Find where the given text appears and provide that cell's center as (x, y) coordinate. 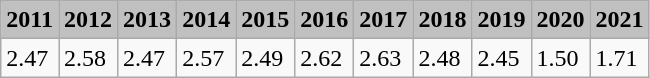
2.62 (324, 58)
2011 (30, 20)
2.45 (502, 58)
2.58 (88, 58)
2020 (560, 20)
2012 (88, 20)
2013 (148, 20)
2017 (384, 20)
1.50 (560, 58)
2021 (620, 20)
2.57 (206, 58)
2019 (502, 20)
2014 (206, 20)
2015 (266, 20)
2016 (324, 20)
2.49 (266, 58)
1.71 (620, 58)
2.48 (442, 58)
2.63 (384, 58)
2018 (442, 20)
